Return the (X, Y) coordinate for the center point of the cell that contains the specified text.  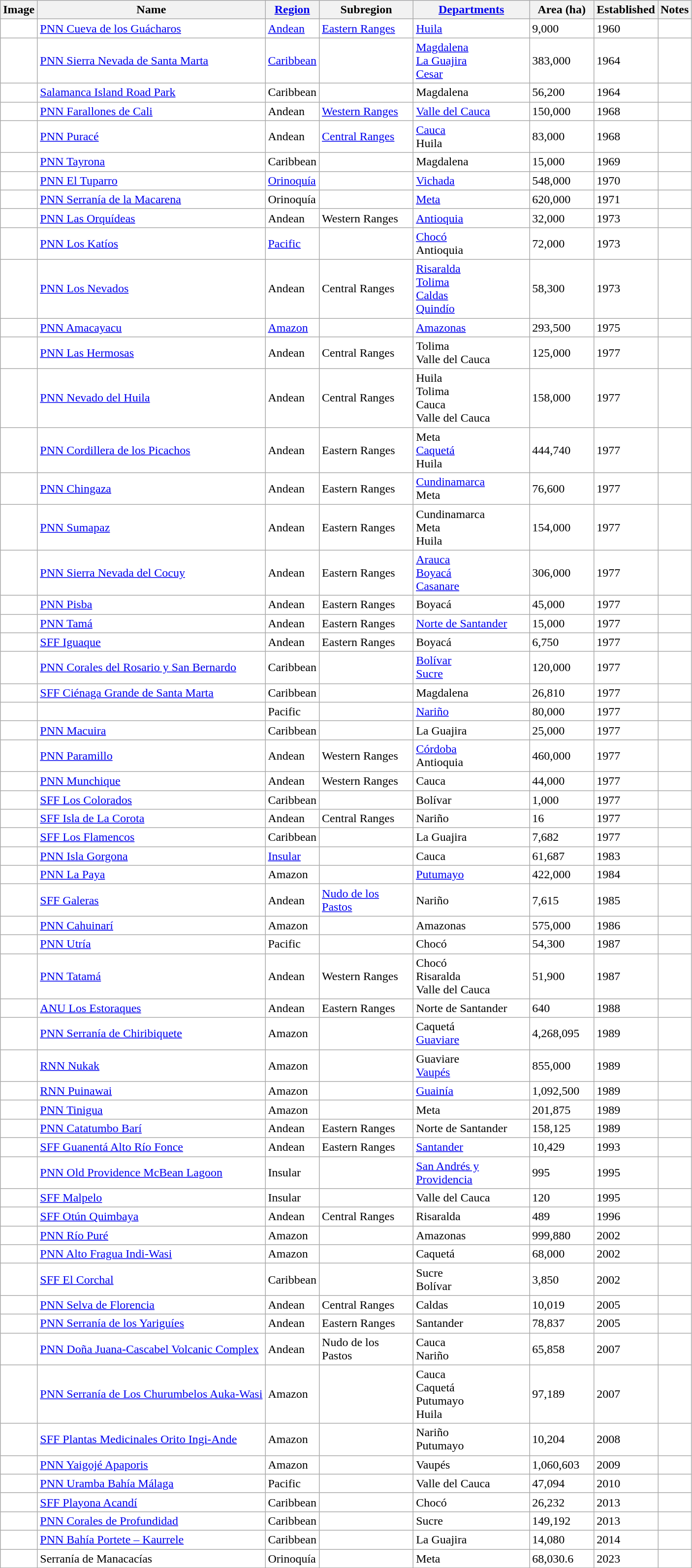
BolívarSucre (472, 667)
RNN Puinawai (152, 1091)
Sucre (472, 1521)
1985 (626, 900)
PNN Doña Juana-Cascabel Volcanic Complex (152, 1349)
PNN Pisba (152, 605)
44,000 (562, 781)
SFF Galeras (152, 900)
PNN Serranía de Los Churumbelos Auka-Wasi (152, 1394)
26,810 (562, 693)
PNN El Tuparro (152, 181)
PNN Tamá (152, 623)
ChocóAntioquia (472, 243)
1986 (626, 925)
995 (562, 1172)
PNN Tinigua (152, 1109)
MagdalenaLa GuajiraCesar (472, 61)
61,687 (562, 856)
10,429 (562, 1147)
83,000 (562, 137)
120 (562, 1198)
SFF Malpelo (152, 1198)
97,189 (562, 1394)
158,125 (562, 1128)
25,000 (562, 730)
9,000 (562, 29)
PNN Catatumbo Barí (152, 1128)
Huila (472, 29)
PNN Río Puré (152, 1235)
PNN Bahía Portete – Kaurrele (152, 1539)
2009 (626, 1465)
PNN Uramba Bahía Málaga (152, 1483)
2023 (626, 1558)
999,880 (562, 1235)
Bolívar (472, 799)
422,000 (562, 875)
CundinamarcaMetaHuila (472, 527)
65,858 (562, 1349)
PNN Serranía de la Macarena (152, 199)
RisaraldaTolimaCaldasQuindío (472, 288)
4,268,095 (562, 1033)
PNN Old Providence McBean Lagoon (152, 1172)
PNN Sierra Nevada de Santa Marta (152, 61)
Notes (674, 10)
PNN Yaigojé Apaporis (152, 1465)
Departments (472, 10)
PNN Utría (152, 944)
149,192 (562, 1521)
125,000 (562, 353)
51,900 (562, 976)
3,850 (562, 1279)
Subregion (366, 10)
CaquetáGuaviare (472, 1033)
1993 (626, 1147)
PNN Los Katíos (152, 243)
1984 (626, 875)
Established (626, 10)
14,080 (562, 1539)
154,000 (562, 527)
SFF Los Colorados (152, 799)
1,060,603 (562, 1465)
PNN Corales del Rosario y San Bernardo (152, 667)
SFF Plantas Medicinales Orito Ingi-Ande (152, 1440)
855,000 (562, 1066)
SFF El Corchal (152, 1279)
32,000 (562, 218)
120,000 (562, 667)
7,615 (562, 900)
6,750 (562, 642)
RNN Nukak (152, 1066)
PNN Isla Gorgona (152, 856)
1969 (626, 162)
Caldas (472, 1305)
Caquetá (472, 1254)
444,740 (562, 450)
SFF Guanentá Alto Río Fonce (152, 1147)
1975 (626, 327)
Antioquia (472, 218)
SFF Iguaque (152, 642)
SFF Ciénaga Grande de Santa Marta (152, 693)
SFF Los Flamencos (152, 837)
PNN Serranía de los Yariguíes (152, 1323)
Guainía (472, 1091)
SFF Playona Acandí (152, 1502)
CaucaHuila (472, 137)
CundinamarcaMeta (472, 489)
TolimaValle del Cauca (472, 353)
10,019 (562, 1305)
CaucaNariño (472, 1349)
10,204 (562, 1440)
54,300 (562, 944)
CaucaCaquetáPutumayoHuila (472, 1394)
76,600 (562, 489)
56,200 (562, 92)
PNN Cueva de los Guácharos (152, 29)
2014 (626, 1539)
58,300 (562, 288)
Image (19, 10)
158,000 (562, 399)
PNN Las Orquídeas (152, 218)
PNN Sierra Nevada del Cocuy (152, 573)
PNN Tatamá (152, 976)
68,000 (562, 1254)
1988 (626, 1008)
7,682 (562, 837)
1983 (626, 856)
PNN Cahuinarí (152, 925)
640 (562, 1008)
72,000 (562, 243)
PNN Selva de Florencia (152, 1305)
16 (562, 819)
Vaupés (472, 1465)
1970 (626, 181)
Salamanca Island Road Park (152, 92)
MetaCaquetáHuila (472, 450)
PNN Las Hermosas (152, 353)
PNN Paramillo (152, 756)
ANU Los Estoraques (152, 1008)
Region (292, 10)
306,000 (562, 573)
PNN Puracé (152, 137)
PNN Farallones de Cali (152, 111)
80,000 (562, 711)
SFF Otún Quimbaya (152, 1217)
SucreBolívar (472, 1279)
ChocóRisaraldaValle del Cauca (472, 976)
2008 (626, 1440)
PNN Nevado del Huila (152, 399)
San Andrés y Providencia (472, 1172)
460,000 (562, 756)
GuaviareVaupés (472, 1066)
47,094 (562, 1483)
1996 (626, 1217)
PNN Serranía de Chiribiquete (152, 1033)
1971 (626, 199)
Name (152, 10)
PNN Alto Fragua Indi-Wasi (152, 1254)
PNN Amacayacu (152, 327)
PNN Cordillera de los Picachos (152, 450)
PNN La Paya (152, 875)
PNN Corales de Profundidad (152, 1521)
150,000 (562, 111)
78,837 (562, 1323)
PNN Macuira (152, 730)
Putumayo (472, 875)
2010 (626, 1483)
620,000 (562, 199)
68,030.6 (562, 1558)
548,000 (562, 181)
HuilaTolimaCaucaValle del Cauca (472, 399)
1,092,500 (562, 1091)
383,000 (562, 61)
293,500 (562, 327)
NariñoPutumayo (472, 1440)
CórdobaAntioquia (472, 756)
575,000 (562, 925)
489 (562, 1217)
SFF Isla de La Corota (152, 819)
PNN Sumapaz (152, 527)
PNN Munchique (152, 781)
26,232 (562, 1502)
Area (ha) (562, 10)
Vichada (472, 181)
PNN Tayrona (152, 162)
1960 (626, 29)
PNN Los Nevados (152, 288)
201,875 (562, 1109)
1,000 (562, 799)
AraucaBoyacáCasanare (472, 573)
Serranía de Manacacías (152, 1558)
45,000 (562, 605)
Risaralda (472, 1217)
PNN Chingaza (152, 489)
